Extract the (x, y) coordinate from the center of the cell holding the provided text.  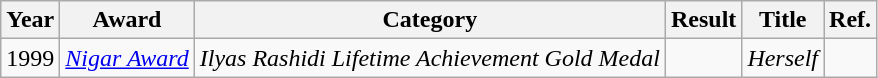
Award (127, 20)
Nigar Award (127, 58)
1999 (30, 58)
Ilyas Rashidi Lifetime Achievement Gold Medal (430, 58)
Category (430, 20)
Ref. (850, 20)
Title (783, 20)
Year (30, 20)
Herself (783, 58)
Result (703, 20)
